Extract the (x, y) coordinate from the center of the cell holding the provided text.  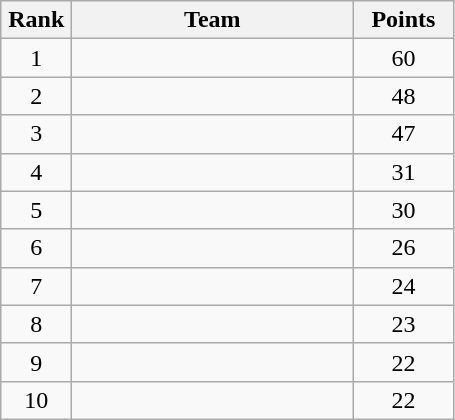
6 (36, 248)
26 (404, 248)
9 (36, 362)
4 (36, 172)
5 (36, 210)
10 (36, 400)
Team (212, 20)
24 (404, 286)
7 (36, 286)
23 (404, 324)
3 (36, 134)
30 (404, 210)
48 (404, 96)
47 (404, 134)
Points (404, 20)
8 (36, 324)
1 (36, 58)
Rank (36, 20)
2 (36, 96)
31 (404, 172)
60 (404, 58)
